Output the (x, y) coordinate of the center of the cell containing the given text.  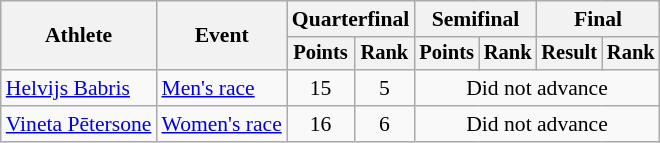
Event (221, 36)
Men's race (221, 88)
Final (598, 19)
16 (320, 124)
Semifinal (475, 19)
6 (384, 124)
Vineta Pētersone (79, 124)
5 (384, 88)
15 (320, 88)
Athlete (79, 36)
Quarterfinal (351, 19)
Women's race (221, 124)
Result (569, 54)
Helvijs Babris (79, 88)
